Scan for the cell matching the given text and deliver its (x, y) coordinate at center. 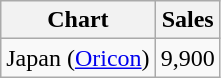
9,900 (188, 58)
Japan (Oricon) (78, 58)
Chart (78, 20)
Sales (188, 20)
